Pinpoint the cell where the given text exists, returning its (x, y) midpoint coordinate. 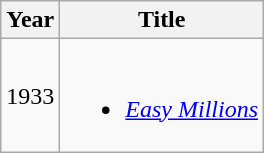
Easy Millions (162, 96)
Title (162, 20)
1933 (30, 96)
Year (30, 20)
